Output the (X, Y) coordinate of the center of the cell containing the given text.  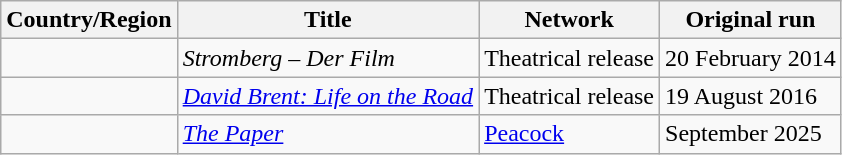
The Paper (328, 134)
19 August 2016 (751, 96)
20 February 2014 (751, 58)
Network (570, 20)
Original run (751, 20)
Peacock (570, 134)
Title (328, 20)
September 2025 (751, 134)
Country/Region (89, 20)
Stromberg – Der Film (328, 58)
David Brent: Life on the Road (328, 96)
